Find where the given text appears and provide that cell's center as [x, y] coordinate. 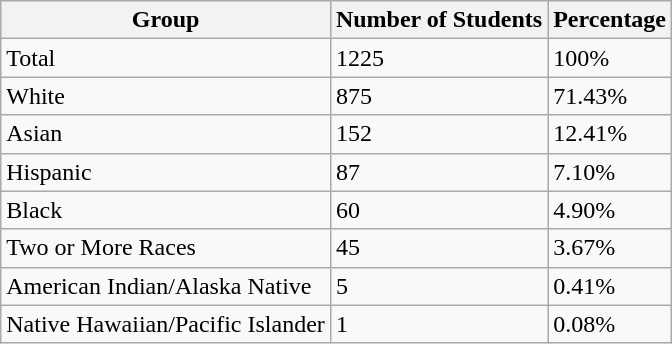
87 [438, 172]
100% [610, 58]
American Indian/Alaska Native [166, 286]
152 [438, 134]
3.67% [610, 248]
Number of Students [438, 20]
1 [438, 324]
Asian [166, 134]
Group [166, 20]
Two or More Races [166, 248]
1225 [438, 58]
White [166, 96]
Hispanic [166, 172]
Percentage [610, 20]
Total [166, 58]
0.08% [610, 324]
Black [166, 210]
60 [438, 210]
5 [438, 286]
875 [438, 96]
45 [438, 248]
12.41% [610, 134]
Native Hawaiian/Pacific Islander [166, 324]
4.90% [610, 210]
7.10% [610, 172]
0.41% [610, 286]
71.43% [610, 96]
